Scan for the cell matching the given text and deliver its (X, Y) coordinate at center. 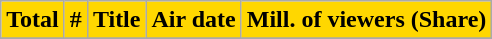
Total (33, 20)
Title (116, 20)
Mill. of viewers (Share) (366, 20)
# (76, 20)
Air date (194, 20)
